Locate the cell with the specified text and output its (x, y) center coordinate. 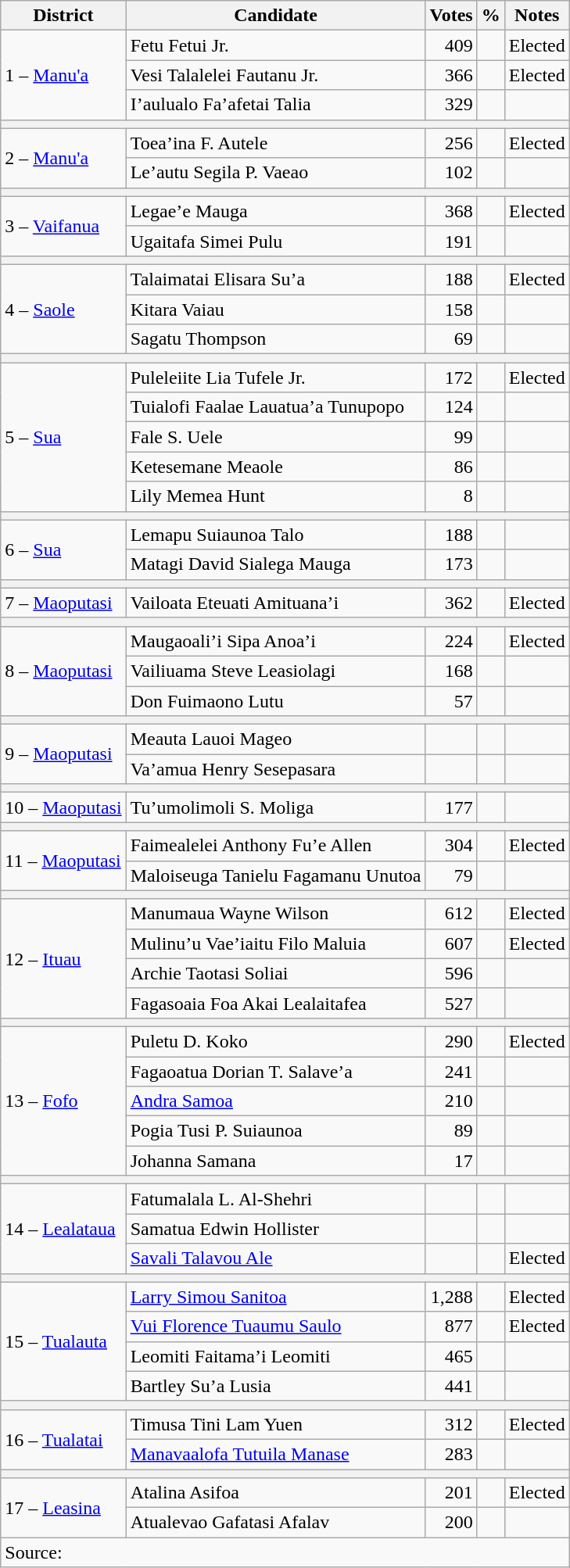
Talaimatai Elisara Su’a (275, 279)
Toea’ina F. Autele (275, 143)
3 – Vaifanua (63, 226)
13 – Fofo (63, 1101)
Notes (536, 16)
12 – Ituau (63, 958)
362 (451, 603)
Le’autu Segila P. Vaeao (275, 173)
57 (451, 701)
99 (451, 437)
Maloiseuga Tanielu Fagamanu Unutoa (275, 875)
Source: (285, 1552)
Samatua Edwin Hollister (275, 1229)
527 (451, 1003)
8 (451, 496)
Votes (451, 16)
210 (451, 1101)
Puletu D. Koko (275, 1041)
612 (451, 914)
Archie Taotasi Soliai (275, 973)
329 (451, 105)
283 (451, 1454)
Faimealelei Anthony Fu’e Allen (275, 846)
102 (451, 173)
Ketesemane Meaole (275, 467)
Fale S. Uele (275, 437)
Maugaoali’i Sipa Anoa’i (275, 641)
Vui Florence Tuaumu Saulo (275, 1326)
201 (451, 1493)
Andra Samoa (275, 1101)
Tuialofi Faalae Lauatua’a Tunupopo (275, 407)
173 (451, 564)
Meauta Lauoi Mageo (275, 739)
17 (451, 1161)
Candidate (275, 16)
16 – Tualatai (63, 1439)
11 – Maoputasi (63, 861)
Ugaitafa Simei Pulu (275, 241)
10 – Maoputasi (63, 807)
Pogia Tusi P. Suiaunoa (275, 1131)
256 (451, 143)
Manumaua Wayne Wilson (275, 914)
366 (451, 75)
District (63, 16)
Manavaalofa Tutuila Manase (275, 1454)
5 – Sua (63, 437)
Leomiti Faitama’i Leomiti (275, 1356)
Fetu Fetui Jr. (275, 45)
Timusa Tini Lam Yuen (275, 1424)
409 (451, 45)
Fatumalala L. Al-Shehri (275, 1199)
158 (451, 309)
200 (451, 1523)
15 – Tualauta (63, 1341)
I’aulualo Fa’afetai Talia (275, 105)
Larry Simou Sanitoa (275, 1297)
Sagatu Thompson (275, 339)
Lily Memea Hunt (275, 496)
Atualevao Gafatasi Afalav (275, 1523)
8 – Maoputasi (63, 671)
596 (451, 973)
17 – Leasina (63, 1508)
9 – Maoputasi (63, 754)
Don Fuimaono Lutu (275, 701)
Matagi David Sialega Mauga (275, 564)
607 (451, 943)
86 (451, 467)
Johanna Samana (275, 1161)
Fagaoatua Dorian T. Salave’a (275, 1072)
Tu’umolimoli S. Moliga (275, 807)
14 – Lealataua (63, 1229)
2 – Manu'a (63, 158)
Savali Talavou Ale (275, 1258)
69 (451, 339)
465 (451, 1356)
Fagasoaia Foa Akai Lealaitafea (275, 1003)
Atalina Asifoa (275, 1493)
877 (451, 1326)
% (491, 16)
Vailoata Eteuati Amituana’i (275, 603)
191 (451, 241)
304 (451, 846)
1,288 (451, 1297)
368 (451, 211)
89 (451, 1131)
Vesi Talalelei Fautanu Jr. (275, 75)
Legae’e Mauga (275, 211)
290 (451, 1041)
79 (451, 875)
4 – Saole (63, 309)
7 – Maoputasi (63, 603)
6 – Sua (63, 550)
241 (451, 1072)
Puleleiite Lia Tufele Jr. (275, 378)
Mulinu’u Vae’iaitu Filo Maluia (275, 943)
124 (451, 407)
172 (451, 378)
1 – Manu'a (63, 75)
Vailiuama Steve Leasiolagi (275, 671)
177 (451, 807)
224 (451, 641)
Lemapu Suiaunoa Talo (275, 535)
Kitara Vaiau (275, 309)
168 (451, 671)
Va’amua Henry Sesepasara (275, 769)
312 (451, 1424)
441 (451, 1386)
Bartley Su’a Lusia (275, 1386)
